Pinpoint the cell where the given text exists, returning its (X, Y) midpoint coordinate. 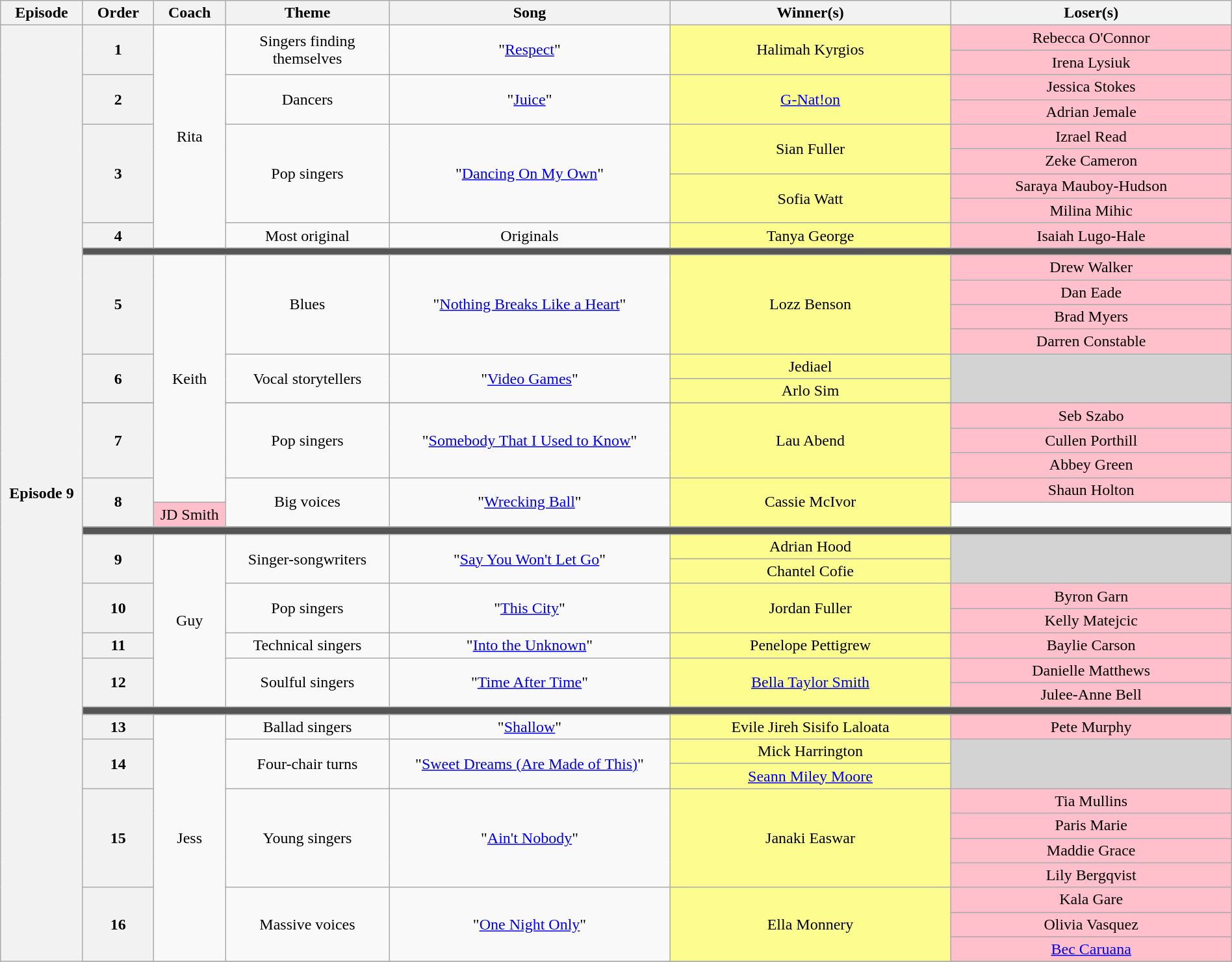
1 (118, 50)
Vocal storytellers (307, 379)
Shaun Holton (1091, 490)
6 (118, 379)
Byron Garn (1091, 596)
Jordan Fuller (810, 608)
Jessica Stokes (1091, 87)
14 (118, 764)
11 (118, 645)
Janaki Easwar (810, 838)
Big voices (307, 502)
Adrian Jemale (1091, 112)
"Juice" (530, 99)
Lily Bergqvist (1091, 875)
Kala Gare (1091, 900)
Massive voices (307, 924)
Sian Fuller (810, 149)
Paris Marie (1091, 826)
12 (118, 682)
Cassie McIvor (810, 502)
"Dancing On My Own" (530, 173)
Kelly Matejcic (1091, 620)
Olivia Vasquez (1091, 924)
Danielle Matthews (1091, 670)
Baylie Carson (1091, 645)
Maddie Grace (1091, 850)
Chantel Cofie (810, 571)
G-Nat!on (810, 99)
Seann Miley Moore (810, 776)
"This City" (530, 608)
"Shallow" (530, 727)
16 (118, 924)
"Into the Unknown" (530, 645)
5 (118, 304)
Coach (190, 13)
Episode 9 (42, 494)
3 (118, 173)
10 (118, 608)
Lozz Benson (810, 304)
Julee-Anne Bell (1091, 695)
Order (118, 13)
Arlo Sim (810, 391)
13 (118, 727)
Dancers (307, 99)
Zeke Cameron (1091, 161)
Tia Mullins (1091, 801)
7 (118, 440)
Abbey Green (1091, 465)
4 (118, 235)
15 (118, 838)
8 (118, 502)
Technical singers (307, 645)
Cullen Porthill (1091, 440)
Brad Myers (1091, 317)
Seb Szabo (1091, 416)
Saraya Mauboy-Hudson (1091, 186)
Jess (190, 838)
Darren Constable (1091, 342)
Isaiah Lugo-Hale (1091, 235)
Drew Walker (1091, 267)
2 (118, 99)
Singer-songwriters (307, 559)
Jediael (810, 366)
Theme (307, 13)
Ballad singers (307, 727)
Four-chair turns (307, 764)
9 (118, 559)
Song (530, 13)
Tanya George (810, 235)
Soulful singers (307, 682)
"Video Games" (530, 379)
Bella Taylor Smith (810, 682)
Lau Abend (810, 440)
"Ain't Nobody" (530, 838)
Ella Monnery (810, 924)
Mick Harrington (810, 752)
Winner(s) (810, 13)
Originals (530, 235)
"Time After Time" (530, 682)
Adrian Hood (810, 546)
Singers finding themselves (307, 50)
Most original (307, 235)
"Sweet Dreams (Are Made of This)" (530, 764)
Milina Mihic (1091, 210)
Penelope Pettigrew (810, 645)
Izrael Read (1091, 136)
Bec Caruana (1091, 949)
"Wrecking Ball" (530, 502)
Dan Eade (1091, 292)
Rita (190, 136)
Guy (190, 620)
"Respect" (530, 50)
Episode (42, 13)
"Say You Won't Let Go" (530, 559)
"Somebody That I Used to Know" (530, 440)
Rebecca O'Connor (1091, 38)
Young singers (307, 838)
"Nothing Breaks Like a Heart" (530, 304)
"One Night Only" (530, 924)
JD Smith (190, 514)
Blues (307, 304)
Sofia Watt (810, 198)
Pete Murphy (1091, 727)
Loser(s) (1091, 13)
Irena Lysiuk (1091, 62)
Halimah Kyrgios (810, 50)
Evile Jireh Sisifo Laloata (810, 727)
Keith (190, 378)
